Return the (X, Y) coordinate for the center point of the cell that contains the specified text.  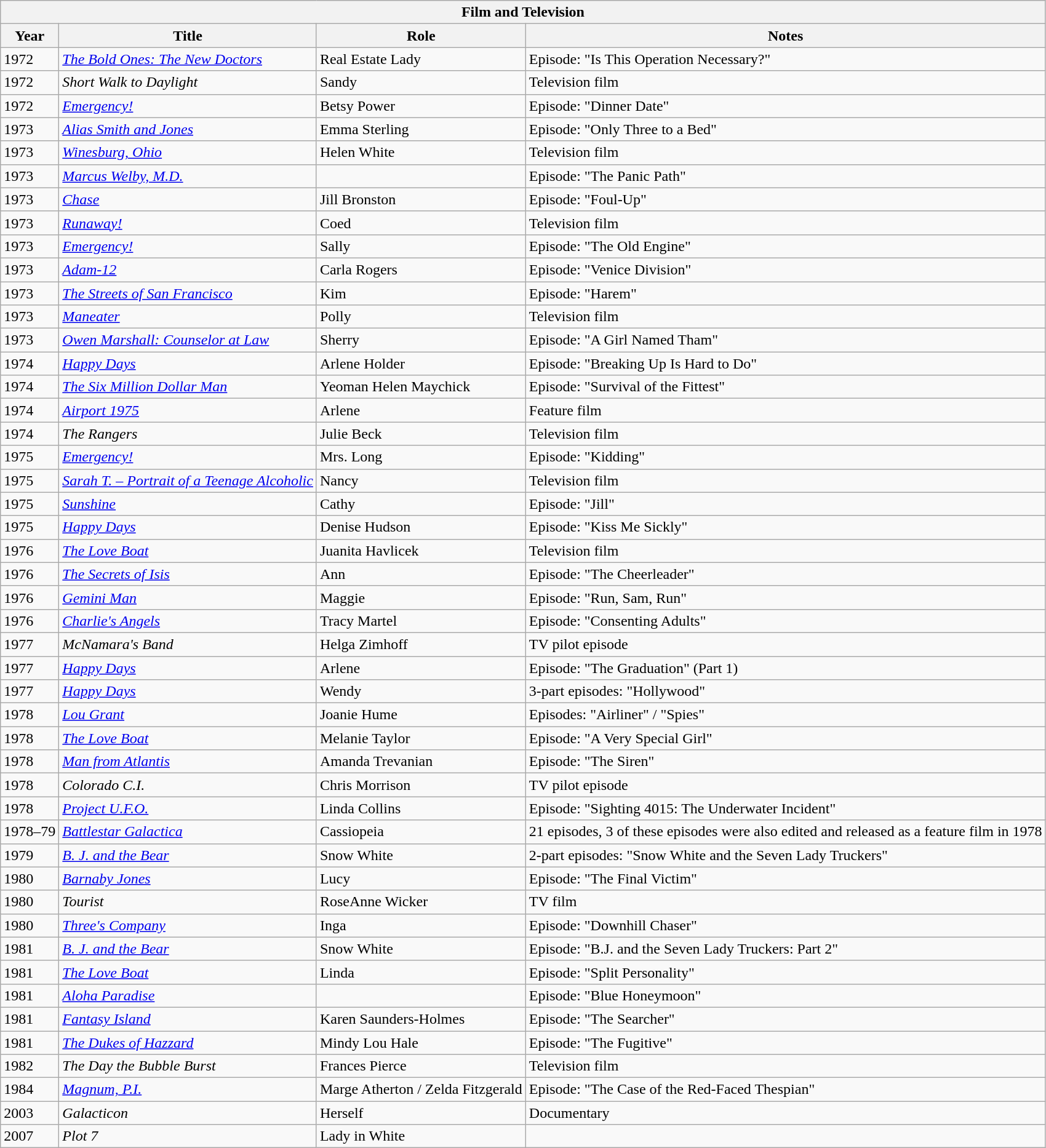
Amanda Trevanian (421, 762)
Short Walk to Daylight (188, 82)
The Rangers (188, 434)
21 episodes, 3 of these episodes were also edited and released as a feature film in 1978 (785, 832)
Notes (785, 36)
Episode: "Split Personality" (785, 972)
Karen Saunders-Holmes (421, 1019)
Galacticon (188, 1113)
Charlie's Angels (188, 621)
Polly (421, 317)
Episode: "A Girl Named Tham" (785, 340)
Aloha Paradise (188, 995)
Adam-12 (188, 269)
Airport 1975 (188, 410)
Julie Beck (421, 434)
Episode: "Run, Sam, Run" (785, 597)
Episode: "The Siren" (785, 762)
Linda Collins (421, 808)
Mrs. Long (421, 457)
Winesburg, Ohio (188, 153)
Sarah T. – Portrait of a Teenage Alcoholic (188, 480)
Episode: "The Searcher" (785, 1019)
Betsy Power (421, 106)
Alias Smith and Jones (188, 129)
Role (421, 36)
Emma Sterling (421, 129)
RoseAnne Wicker (421, 902)
1979 (30, 855)
Episode: "Harem" (785, 293)
Lady in White (421, 1136)
2-part episodes: "Snow White and the Seven Lady Truckers" (785, 855)
Episode: "The Fugitive" (785, 1043)
Episode: "Downhill Chaser" (785, 925)
Episode: "The Cheerleader" (785, 574)
Chris Morrison (421, 785)
Real Estate Lady (421, 59)
Plot 7 (188, 1136)
Episode: "Blue Honeymoon" (785, 995)
Chase (188, 199)
Runaway! (188, 223)
Battlestar Galactica (188, 832)
Cassiopeia (421, 832)
Colorado C.I. (188, 785)
Episode: "Is This Operation Necessary?" (785, 59)
Cathy (421, 504)
Magnum, P.I. (188, 1090)
The Six Million Dollar Man (188, 387)
Episode: "The Case of the Red-Faced Thespian" (785, 1090)
Owen Marshall: Counselor at Law (188, 340)
Episode: "Kidding" (785, 457)
The Day the Bubble Burst (188, 1066)
Maggie (421, 597)
Helga Zimhoff (421, 644)
Marcus Welby, M.D. (188, 176)
Episode: "The Panic Path" (785, 176)
Yeoman Helen Maychick (421, 387)
Episode: "Kiss Me Sickly" (785, 527)
Episodes: "Airliner" / "Spies" (785, 715)
The Streets of San Francisco (188, 293)
Tracy Martel (421, 621)
Episode: "Consenting Adults" (785, 621)
3-part episodes: "Hollywood" (785, 692)
TV film (785, 902)
Episode: "Venice Division" (785, 269)
Feature film (785, 410)
Frances Pierce (421, 1066)
Marge Atherton / Zelda Fitzgerald (421, 1090)
Documentary (785, 1113)
Melanie Taylor (421, 738)
Fantasy Island (188, 1019)
Kim (421, 293)
Linda (421, 972)
2007 (30, 1136)
Episode: "Sighting 4015: The Underwater Incident" (785, 808)
Inga (421, 925)
Joanie Hume (421, 715)
Carla Rogers (421, 269)
Project U.F.O. (188, 808)
Lou Grant (188, 715)
Gemini Man (188, 597)
Episode: "B.J. and the Seven Lady Truckers: Part 2" (785, 949)
Denise Hudson (421, 527)
Sandy (421, 82)
Jill Bronston (421, 199)
Year (30, 36)
Barnaby Jones (188, 879)
The Bold Ones: The New Doctors (188, 59)
Episode: "A Very Special Girl" (785, 738)
Wendy (421, 692)
Episode: "Survival of the Fittest" (785, 387)
Title (188, 36)
The Dukes of Hazzard (188, 1043)
Mindy Lou Hale (421, 1043)
Maneater (188, 317)
1978–79 (30, 832)
1984 (30, 1090)
Herself (421, 1113)
Episode: "Only Three to a Bed" (785, 129)
2003 (30, 1113)
Sunshine (188, 504)
1982 (30, 1066)
Sherry (421, 340)
McNamara's Band (188, 644)
Sally (421, 246)
Tourist (188, 902)
Ann (421, 574)
Nancy (421, 480)
Episode: "The Old Engine" (785, 246)
Man from Atlantis (188, 762)
Episode: "The Final Victim" (785, 879)
Three's Company (188, 925)
Episode: "Jill" (785, 504)
Juanita Havlicek (421, 551)
Arlene Holder (421, 364)
Helen White (421, 153)
Episode: "The Graduation" (Part 1) (785, 668)
The Secrets of Isis (188, 574)
Coed (421, 223)
Episode: "Breaking Up Is Hard to Do" (785, 364)
Lucy (421, 879)
Film and Television (523, 12)
Episode: "Dinner Date" (785, 106)
Episode: "Foul-Up" (785, 199)
